From the cell containing the given text, extract its center point as [X, Y] coordinate. 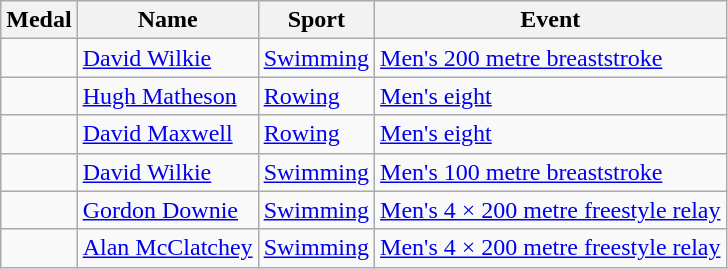
Alan McClatchey [168, 248]
Men's 100 metre breaststroke [550, 172]
Name [168, 20]
Hugh Matheson [168, 96]
Men's 200 metre breaststroke [550, 58]
Medal [39, 20]
David Maxwell [168, 134]
Gordon Downie [168, 210]
Event [550, 20]
Sport [316, 20]
